Search for the cell housing the specified text and yield its (X, Y) center coordinate. 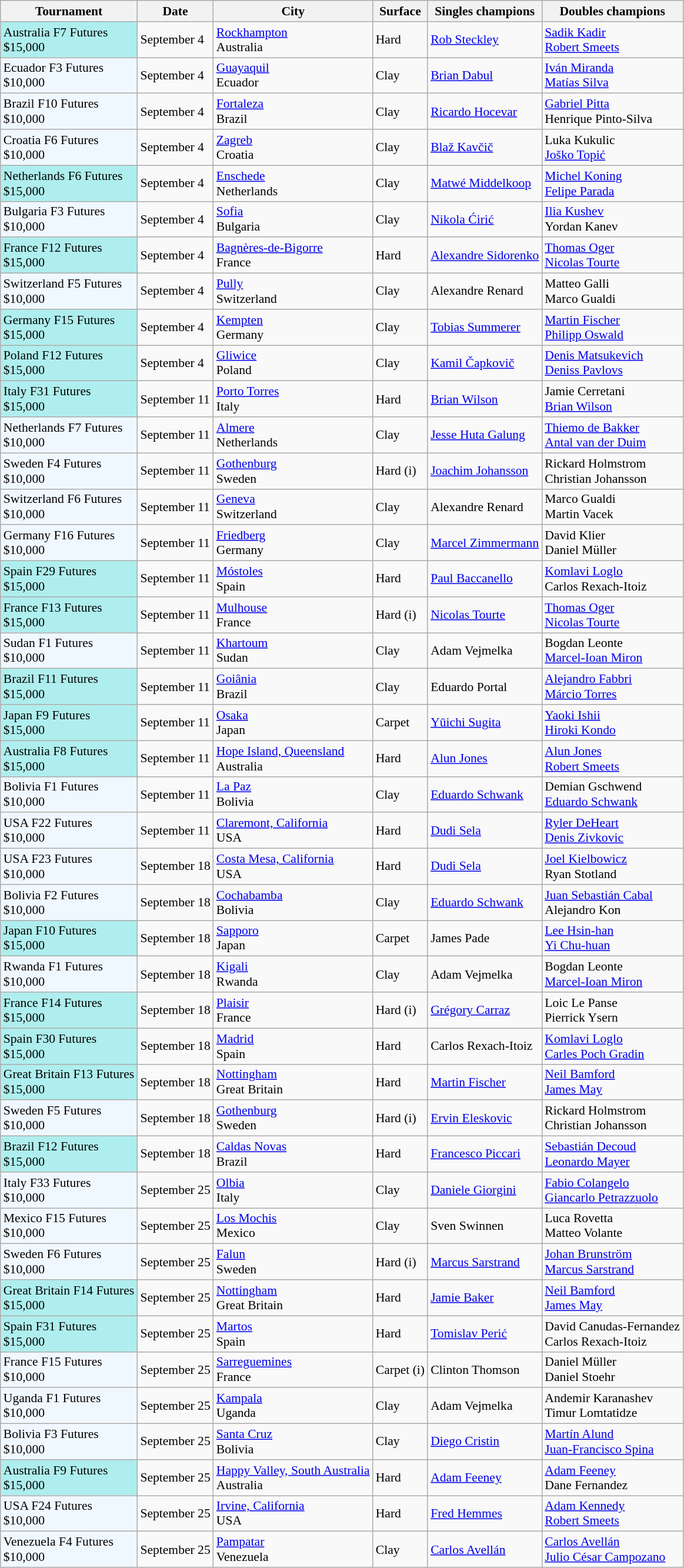
Poland F12 Futures$15,000 (69, 363)
Martin Fischer Philipp Oswald (612, 327)
City (293, 11)
Caldas NovasBrazil (293, 1154)
Alun Jones Robert Smeets (612, 759)
Eduardo Portal (485, 687)
Brazil F12 Futures$15,000 (69, 1154)
Luka Kukulic Joško Topić (612, 147)
Tomislav Perić (485, 1334)
Thiemo de Bakker Antal van der Duim (612, 435)
Claremont, CaliforniaUSA (293, 830)
Juan Sebastián Cabal Alejandro Kon (612, 902)
Great Britain F13 Futures$15,000 (69, 1082)
Alun Jones (485, 759)
Bolivia F3 Futures$10,000 (69, 1442)
Gabriel Pitta Henrique Pinto-Silva (612, 112)
USA F24 Futures$10,000 (69, 1514)
Sweden F5 Futures$10,000 (69, 1119)
Ilia Kushev Yordan Kanev (612, 219)
Venezuela F4 Futures$10,000 (69, 1549)
Matwé Middelkoop (485, 184)
SapporoJapan (293, 939)
Rwanda F1 Futures$10,000 (69, 974)
David Klier Daniel Müller (612, 543)
David Canudas-Fernandez Carlos Rexach-Itoiz (612, 1334)
KhartoumSudan (293, 650)
ZagrebCroatia (293, 147)
Brian Dabul (485, 75)
Blaž Kavčič (485, 147)
France F13 Futures$15,000 (69, 615)
La PazBolivia (293, 794)
Spain F31 Futures$15,000 (69, 1334)
PlaisirFrance (293, 1010)
Australia F7 Futures$15,000 (69, 40)
Los MochisMexico (293, 1226)
MóstolesSpain (293, 579)
Australia F9 Futures$15,000 (69, 1477)
James Pade (485, 939)
Johan Brunström Marcus Sarstrand (612, 1262)
OlbiaItaly (293, 1190)
Switzerland F6 Futures$10,000 (69, 507)
RockhamptonAustralia (293, 40)
Japan F9 Futures$15,000 (69, 722)
Denis Matsukevich Deniss Pavlovs (612, 363)
Demian Gschwend Eduardo Schwank (612, 794)
SarregueminesFrance (293, 1369)
Hope Island, QueenslandAustralia (293, 759)
Alejandro Fabbri Márcio Torres (612, 687)
Bolivia F2 Futures$10,000 (69, 902)
USA F22 Futures$10,000 (69, 830)
Uganda F1 Futures$10,000 (69, 1406)
AlmereNetherlands (293, 435)
Irvine, CaliforniaUSA (293, 1514)
CochabambaBolivia (293, 902)
Diego Cristin (485, 1442)
Sudan F1 Futures$10,000 (69, 650)
Adam Kennedy Robert Smeets (612, 1514)
Sven Swinnen (485, 1226)
Brazil F11 Futures$15,000 (69, 687)
FriedbergGermany (293, 543)
Clinton Thomson (485, 1369)
Adam Feeney Dane Fernandez (612, 1477)
Iván Miranda Matías Silva (612, 75)
France F15 Futures$10,000 (69, 1369)
Daniele Giorgini (485, 1190)
Fabio Colangelo Giancarlo Petrazzuolo (612, 1190)
Brazil F10 Futures$10,000 (69, 112)
Andemir Karanashev Timur Lomtatidze (612, 1406)
Daniel Müller Daniel Stoehr (612, 1369)
Ricardo Hocevar (485, 112)
Sadik Kadir Robert Smeets (612, 40)
GoiâniaBrazil (293, 687)
Komlavi Loglo Carlos Rexach-Itoiz (612, 579)
Tobias Summerer (485, 327)
Ecuador F3 Futures$10,000 (69, 75)
Carlos Avellán (485, 1549)
PullySwitzerland (293, 292)
Sweden F4 Futures$10,000 (69, 471)
Martín Alund Juan-Francisco Spina (612, 1442)
Porto TorresItaly (293, 399)
GenevaSwitzerland (293, 507)
Sweden F6 Futures$10,000 (69, 1262)
Marcel Zimmermann (485, 543)
Marco Gualdi Martin Vacek (612, 507)
Ryler DeHeart Denis Zivkovic (612, 830)
Great Britain F14 Futures$15,000 (69, 1297)
Bagnères-de-BigorreFrance (293, 255)
Francesco Piccari (485, 1154)
Paul Baccanello (485, 579)
SofiaBulgaria (293, 219)
Bulgaria F3 Futures$10,000 (69, 219)
Lee Hsin-han Yi Chu-huan (612, 939)
Mexico F15 Futures$10,000 (69, 1226)
USA F23 Futures$10,000 (69, 867)
MulhouseFrance (293, 615)
France F12 Futures$15,000 (69, 255)
Surface (400, 11)
Jamie Baker (485, 1297)
Spain F29 Futures$15,000 (69, 579)
GuayaquilEcuador (293, 75)
KampalaUganda (293, 1406)
Michel Koning Felipe Parada (612, 184)
Japan F10 Futures$15,000 (69, 939)
Jesse Huta Galung (485, 435)
Joachim Johansson (485, 471)
Nicolas Tourte (485, 615)
Germany F16 Futures$10,000 (69, 543)
GliwicePoland (293, 363)
FalunSweden (293, 1262)
MartosSpain (293, 1334)
France F14 Futures$15,000 (69, 1010)
Carpet (i) (400, 1369)
Martin Fischer (485, 1082)
Ervin Eleskovic (485, 1119)
Doubles champions (612, 11)
Costa Mesa, CaliforniaUSA (293, 867)
Jamie Cerretani Brian Wilson (612, 399)
Yaoki Ishii Hiroki Kondo (612, 722)
Singles champions (485, 11)
Italy F33 Futures$10,000 (69, 1190)
Alexandre Sidorenko (485, 255)
Brian Wilson (485, 399)
Date (175, 11)
Carlos Rexach-Itoiz (485, 1046)
Komlavi Loglo Carles Poch Gradin (612, 1046)
Netherlands F7 Futures$10,000 (69, 435)
Sebastián Decoud Leonardo Mayer (612, 1154)
Nikola Ćirić (485, 219)
Loic Le Panse Pierrick Ysern (612, 1010)
Kamil Čapkovič (485, 363)
Grégory Carraz (485, 1010)
Australia F8 Futures$15,000 (69, 759)
Joel Kielbowicz Ryan Stotland (612, 867)
Tournament (69, 11)
FortalezaBrazil (293, 112)
Fred Hemmes (485, 1514)
MadridSpain (293, 1046)
Switzerland F5 Futures$10,000 (69, 292)
Carlos Avellán Julio César Campozano (612, 1549)
Italy F31 Futures$15,000 (69, 399)
Croatia F6 Futures$10,000 (69, 147)
Netherlands F6 Futures$15,000 (69, 184)
Marcus Sarstrand (485, 1262)
Adam Feeney (485, 1477)
Santa CruzBolivia (293, 1442)
KemptenGermany (293, 327)
Germany F15 Futures$15,000 (69, 327)
KigaliRwanda (293, 974)
Rob Steckley (485, 40)
Yūichi Sugita (485, 722)
Matteo Galli Marco Gualdi (612, 292)
OsakaJapan (293, 722)
PampatarVenezuela (293, 1549)
Luca Rovetta Matteo Volante (612, 1226)
Happy Valley, South AustraliaAustralia (293, 1477)
Spain F30 Futures$15,000 (69, 1046)
EnschedeNetherlands (293, 184)
Bolivia F1 Futures$10,000 (69, 794)
